Determine the (x, y) coordinate at the center of the cell enclosing the given text.  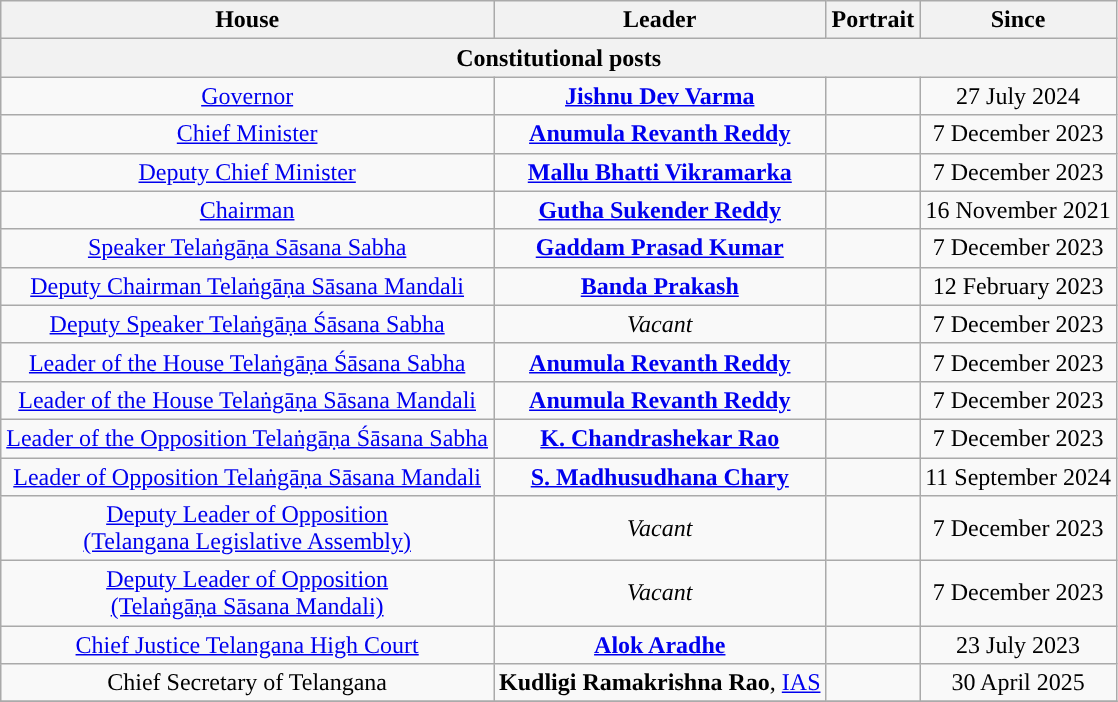
27 July 2024 (1018, 96)
16 November 2021 (1018, 210)
12 February 2023 (1018, 286)
Jishnu Dev Varma (660, 96)
Banda Prakash (660, 286)
Speaker Telaṅgāṇa Sāsana Sabha (248, 248)
Since (1018, 20)
Chairman (248, 210)
Leader of the House Telaṅgāṇa Sāsana Mandali (248, 400)
Chief Secretary of Telangana (248, 683)
Chief Minister (248, 134)
Deputy Chief Minister (248, 172)
30 April 2025 (1018, 683)
Chief Justice Telangana High Court (248, 645)
House (248, 20)
Portrait (873, 20)
23 July 2023 (1018, 645)
Mallu Bhatti Vikramarka (660, 172)
Constitutional posts (559, 58)
K. Chandrashekar Rao (660, 438)
Deputy Speaker Telaṅgāṇa Śāsana Sabha (248, 324)
Gutha Sukender Reddy (660, 210)
Leader of the House Telaṅgāṇa Śāsana Sabha (248, 362)
Governor (248, 96)
Leader of Opposition Telaṅgāṇa Sāsana Mandali (248, 477)
Gaddam Prasad Kumar (660, 248)
Alok Aradhe (660, 645)
S. Madhusudhana Chary (660, 477)
Leader of the Opposition Telaṅgāṇa Śāsana Sabha (248, 438)
11 September 2024 (1018, 477)
Deputy Chairman Telaṅgāṇa Sāsana Mandali (248, 286)
Leader (660, 20)
Deputy Leader of Opposition (Telaṅgāṇa Sāsana Mandali) (248, 594)
Deputy Leader of Opposition (Telangana Legislative Assembly) (248, 528)
Kudligi Ramakrishna Rao, IAS (660, 683)
